Identify which cell holds the provided text, then report its (X, Y) central coordinate. 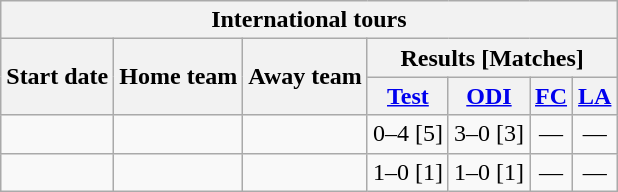
3–0 [3] (488, 134)
Home team (178, 77)
Away team (306, 77)
0–4 [5] (408, 134)
FC (552, 96)
LA (595, 96)
International tours (309, 20)
ODI (488, 96)
Start date (58, 77)
Results [Matches] (492, 58)
Test (408, 96)
